Find where the given text appears and provide that cell's center as (X, Y) coordinate. 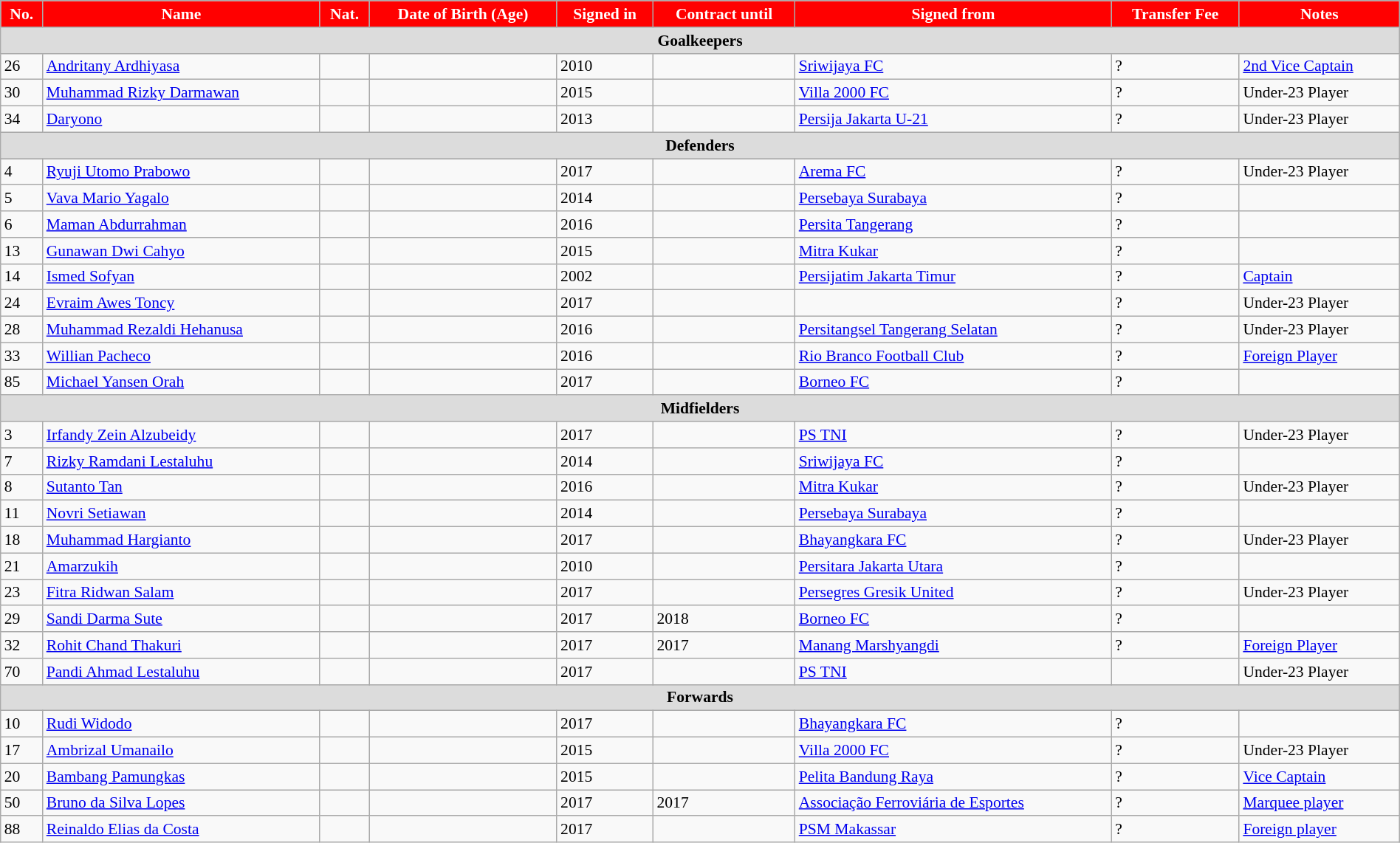
Rio Branco Football Club (953, 356)
Goalkeepers (700, 41)
70 (22, 672)
Reinaldo Elias da Costa (182, 830)
2018 (724, 619)
Signed from (953, 14)
50 (22, 803)
Andritany Ardhiyasa (182, 66)
Muhammad Hargianto (182, 540)
5 (22, 199)
Associação Ferroviária de Esportes (953, 803)
Maman Abdurrahman (182, 224)
14 (22, 277)
29 (22, 619)
Rohit Chand Thakuri (182, 645)
Muhammad Rezaldi Hehanusa (182, 330)
Daryono (182, 120)
2013 (605, 120)
Persita Tangerang (953, 224)
4 (22, 172)
85 (22, 382)
Manang Marshyangdi (953, 645)
Novri Setiawan (182, 514)
Persitara Jakarta Utara (953, 566)
34 (22, 120)
Marquee player (1319, 803)
Vava Mario Yagalo (182, 199)
Pandi Ahmad Lestaluhu (182, 672)
Persijatim Jakarta Timur (953, 277)
17 (22, 751)
No. (22, 14)
10 (22, 724)
2002 (605, 277)
Evraim Awes Toncy (182, 303)
Willian Pacheco (182, 356)
Date of Birth (Age) (463, 14)
Signed in (605, 14)
Muhammad Rizky Darmawan (182, 93)
Forwards (700, 698)
Persitangsel Tangerang Selatan (953, 330)
6 (22, 224)
Arema FC (953, 172)
Sandi Darma Sute (182, 619)
Ismed Sofyan (182, 277)
Notes (1319, 14)
Michael Yansen Orah (182, 382)
Irfandy Zein Alzubeidy (182, 435)
Name (182, 14)
26 (22, 66)
88 (22, 830)
Vice Captain (1319, 777)
PSM Makassar (953, 830)
20 (22, 777)
32 (22, 645)
Persija Jakarta U-21 (953, 120)
3 (22, 435)
Rudi Widodo (182, 724)
18 (22, 540)
Bruno da Silva Lopes (182, 803)
11 (22, 514)
Amarzukih (182, 566)
Foreign player (1319, 830)
28 (22, 330)
8 (22, 487)
Persegres Gresik United (953, 593)
2nd Vice Captain (1319, 66)
Contract until (724, 14)
Gunawan Dwi Cahyo (182, 251)
Ryuji Utomo Prabowo (182, 172)
30 (22, 93)
Bambang Pamungkas (182, 777)
Captain (1319, 277)
Transfer Fee (1176, 14)
Fitra Ridwan Salam (182, 593)
Sutanto Tan (182, 487)
Nat. (344, 14)
Defenders (700, 145)
33 (22, 356)
Ambrizal Umanailo (182, 751)
24 (22, 303)
21 (22, 566)
Pelita Bandung Raya (953, 777)
23 (22, 593)
Midfielders (700, 409)
Rizky Ramdani Lestaluhu (182, 461)
13 (22, 251)
7 (22, 461)
